Determine the (X, Y) coordinate at the center of the cell enclosing the given text.  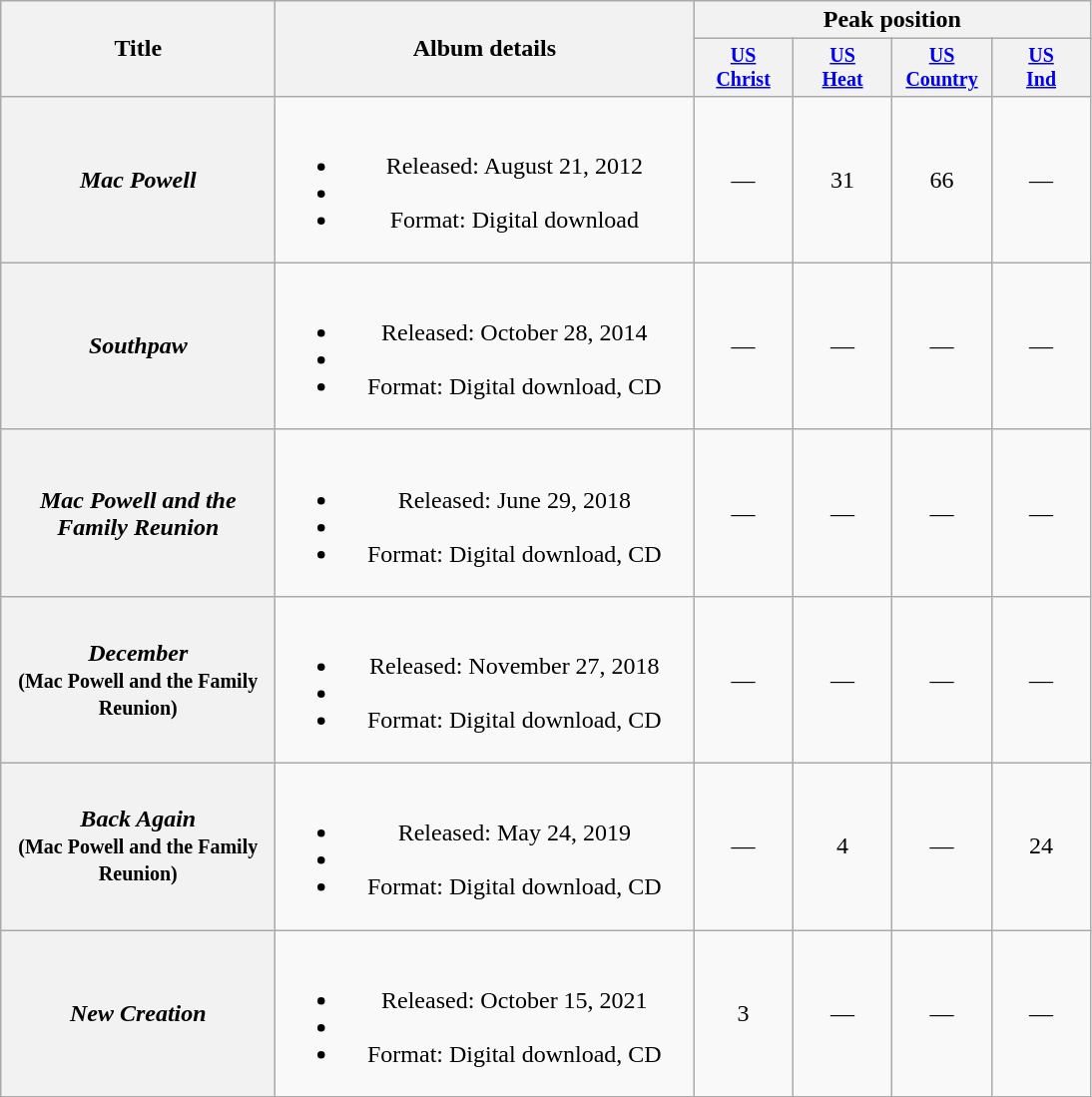
Album details (485, 49)
31 (842, 180)
Released: August 21, 2012Format: Digital download (485, 180)
US Country (942, 68)
New Creation (138, 1014)
24 (1040, 846)
Peak position (892, 20)
Title (138, 49)
Mac Powell and the Family Reunion (138, 513)
Released: October 28, 2014Format: Digital download, CD (485, 345)
Released: May 24, 2019Format: Digital download, CD (485, 846)
December(Mac Powell and the Family Reunion) (138, 679)
Mac Powell (138, 180)
4 (842, 846)
Southpaw (138, 345)
3 (743, 1014)
Released: October 15, 2021Format: Digital download, CD (485, 1014)
Released: June 29, 2018Format: Digital download, CD (485, 513)
Back Again(Mac Powell and the Family Reunion) (138, 846)
USHeat (842, 68)
Released: November 27, 2018Format: Digital download, CD (485, 679)
66 (942, 180)
USInd (1040, 68)
USChrist (743, 68)
